Return the [X, Y] coordinate for the center point of the cell that contains the specified text.  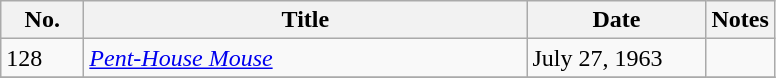
No. [42, 20]
Pent-House Mouse [306, 58]
Title [306, 20]
July 27, 1963 [616, 58]
Notes [740, 20]
Date [616, 20]
128 [42, 58]
